For the text-containing cell, return its midpoint in (x, y) coordinate format. 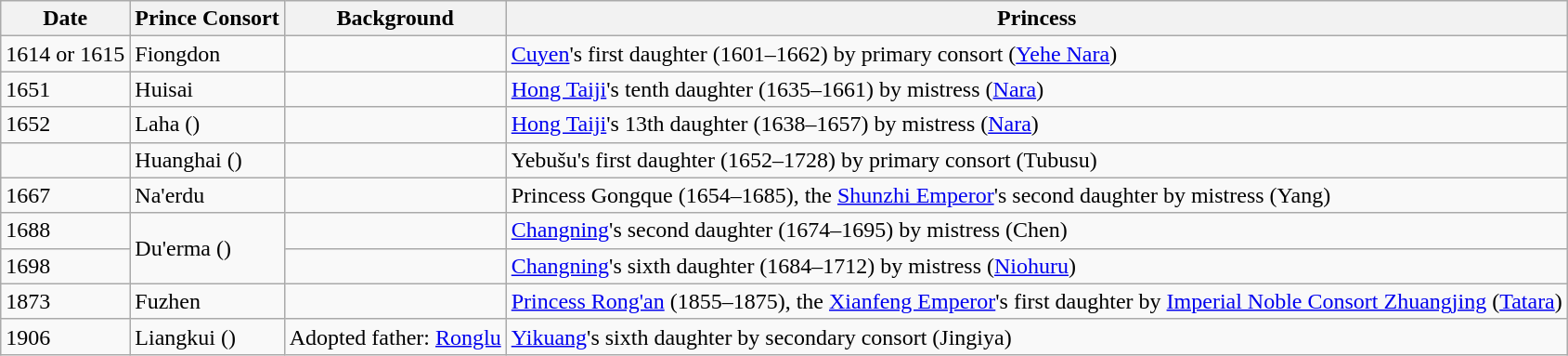
1688 (65, 231)
1906 (65, 336)
1698 (65, 266)
1651 (65, 89)
Adopted father: Ronglu (395, 336)
Du'erma () (207, 248)
Background (395, 19)
Yikuang's sixth daughter by secondary consort (Jingiya) (1036, 336)
Prince Consort (207, 19)
Hong Taiji's 13th daughter (1638–1657) by mistress (Nara) (1036, 125)
1614 or 1615 (65, 54)
Princess (1036, 19)
1873 (65, 301)
Na'erdu (207, 195)
Laha () (207, 125)
Hong Taiji's tenth daughter (1635–1661) by mistress (Nara) (1036, 89)
Huanghai () (207, 160)
Fuzhen (207, 301)
1667 (65, 195)
Liangkui () (207, 336)
Yebušu's first daughter (1652–1728) by primary consort (Tubusu) (1036, 160)
1652 (65, 125)
Cuyen's first daughter (1601–1662) by primary consort (Yehe Nara) (1036, 54)
Changning's sixth daughter (1684–1712) by mistress (Niohuru) (1036, 266)
Changning's second daughter (1674–1695) by mistress (Chen) (1036, 231)
Huisai (207, 89)
Princess Rong'an (1855–1875), the Xianfeng Emperor's first daughter by Imperial Noble Consort Zhuangjing (Tatara) (1036, 301)
Fiongdon (207, 54)
Date (65, 19)
Princess Gongque (1654–1685), the Shunzhi Emperor's second daughter by mistress (Yang) (1036, 195)
